Determine the [X, Y] coordinate at the center of the cell enclosing the given text.  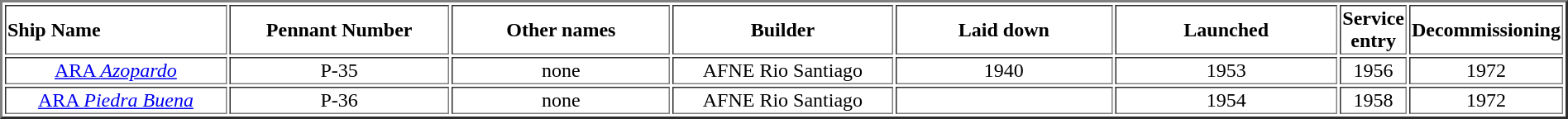
Service entry [1373, 30]
1953 [1226, 71]
Pennant Number [339, 30]
ARA Azopardo [116, 71]
1954 [1226, 101]
Other names [562, 30]
Ship Name [116, 30]
Decommissioning [1486, 30]
1940 [1004, 71]
P-35 [339, 71]
P-36 [339, 101]
Launched [1226, 30]
Laid down [1004, 30]
1956 [1373, 71]
1958 [1373, 101]
Builder [782, 30]
ARA Piedra Buena [116, 101]
